From the cell containing the given text, extract its center point as [X, Y] coordinate. 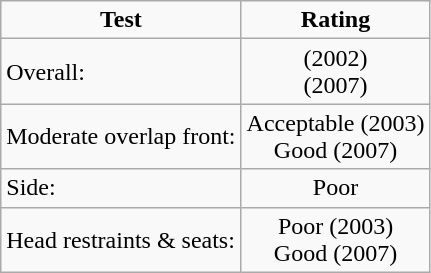
Acceptable (2003)Good (2007) [336, 136]
Test [121, 20]
Overall: [121, 72]
Poor (2003)Good (2007) [336, 240]
Side: [121, 188]
Head restraints & seats: [121, 240]
Rating [336, 20]
(2002) (2007) [336, 72]
Poor [336, 188]
Moderate overlap front: [121, 136]
